Return (x, y) of the center of cell containing provided text 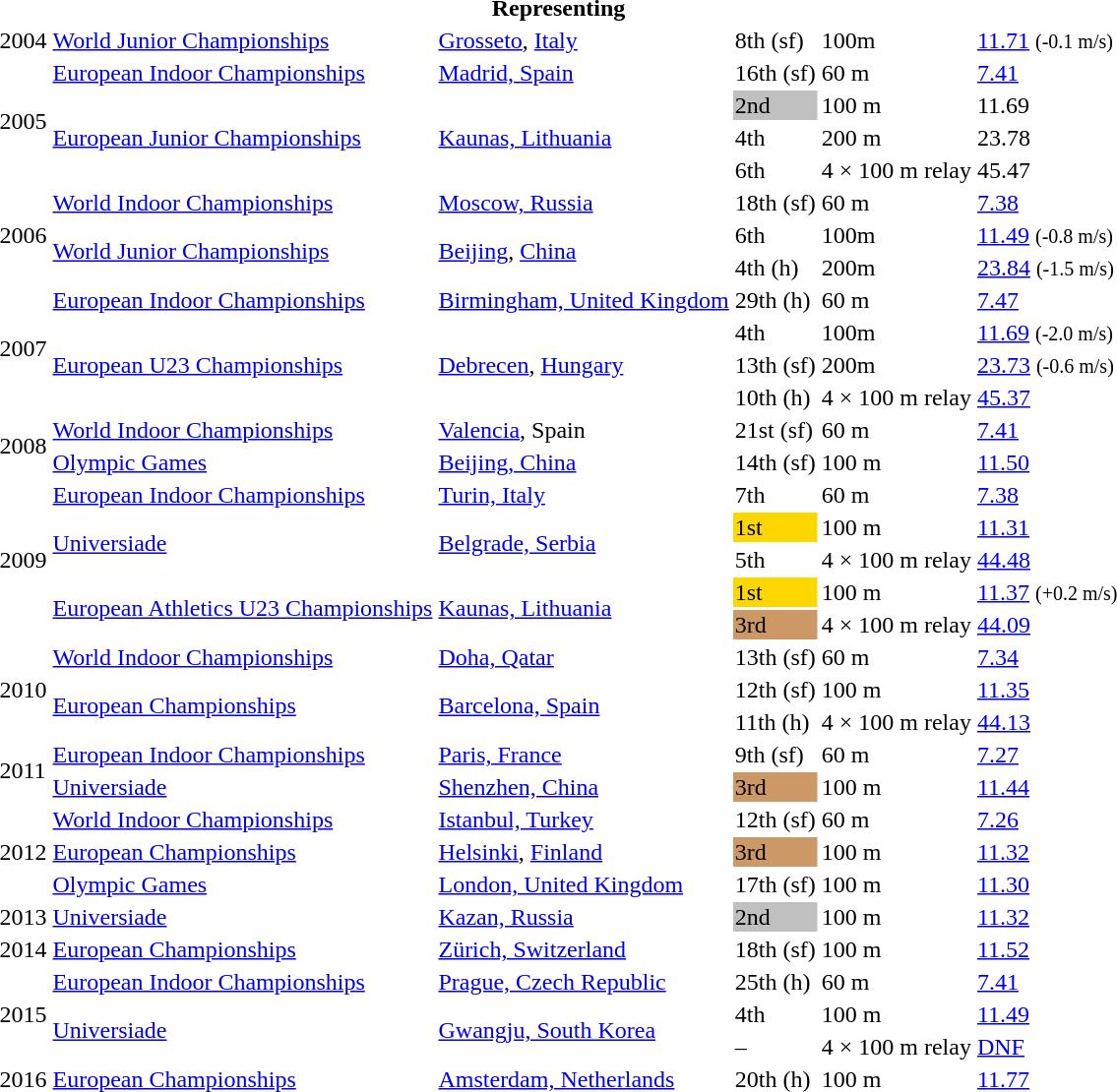
Grosseto, Italy (584, 40)
Istanbul, Turkey (584, 819)
Turin, Italy (584, 495)
25th (h) (776, 982)
European U23 Championships (242, 365)
Debrecen, Hungary (584, 365)
10th (h) (776, 397)
Belgrade, Serbia (584, 543)
9th (sf) (776, 755)
– (776, 1047)
Gwangju, South Korea (584, 1031)
Valencia, Spain (584, 430)
European Athletics U23 Championships (242, 608)
21st (sf) (776, 430)
Zürich, Switzerland (584, 949)
8th (sf) (776, 40)
5th (776, 560)
Paris, France (584, 755)
4th (h) (776, 268)
Kazan, Russia (584, 917)
17th (sf) (776, 884)
European Junior Championships (242, 138)
11th (h) (776, 722)
Moscow, Russia (584, 203)
Helsinki, Finland (584, 852)
Shenzhen, China (584, 787)
200 m (896, 138)
29th (h) (776, 300)
16th (sf) (776, 73)
Barcelona, Spain (584, 706)
London, United Kingdom (584, 884)
Birmingham, United Kingdom (584, 300)
14th (sf) (776, 462)
Doha, Qatar (584, 657)
Prague, Czech Republic (584, 982)
7th (776, 495)
Madrid, Spain (584, 73)
